Locate the cell with the specified text and output its (X, Y) center coordinate. 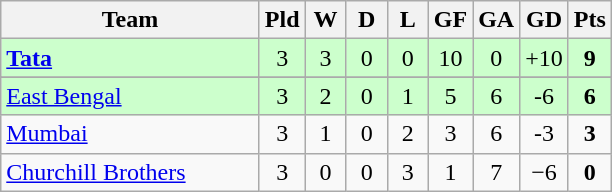
Pts (590, 20)
−6 (544, 172)
Team (130, 20)
Tata (130, 58)
Mumbai (130, 134)
10 (450, 58)
Churchill Brothers (130, 172)
5 (450, 96)
+10 (544, 58)
7 (496, 172)
GA (496, 20)
GD (544, 20)
W (326, 20)
L (408, 20)
-3 (544, 134)
D (366, 20)
-6 (544, 96)
East Bengal (130, 96)
Pld (282, 20)
GF (450, 20)
9 (590, 58)
